Determine the (x, y) coordinate at the center of the cell enclosing the given text.  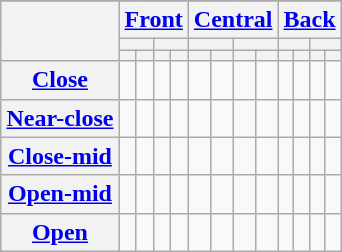
Open-mid (60, 194)
Back (310, 20)
Front (154, 20)
Close (60, 80)
Near-close (60, 118)
Open (60, 232)
Close-mid (60, 156)
Central (233, 20)
